Capture the cell that displays the provided text and extract its (x, y) central coordinate. 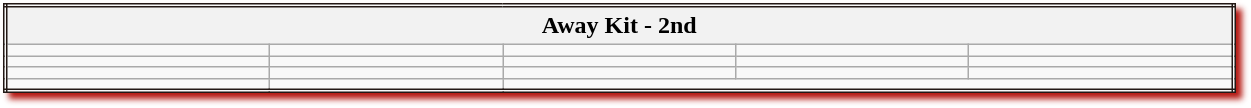
Away Kit - 2nd (619, 25)
